Return the (x, y) coordinate for the center point of the cell that contains the specified text.  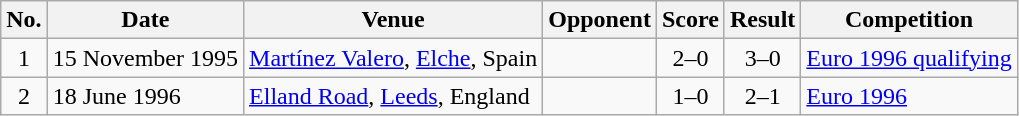
2–0 (690, 58)
1 (24, 58)
Euro 1996 (909, 96)
Euro 1996 qualifying (909, 58)
Opponent (600, 20)
2–1 (762, 96)
Venue (394, 20)
Score (690, 20)
15 November 1995 (145, 58)
Date (145, 20)
1–0 (690, 96)
Competition (909, 20)
Result (762, 20)
Elland Road, Leeds, England (394, 96)
18 June 1996 (145, 96)
No. (24, 20)
Martínez Valero, Elche, Spain (394, 58)
2 (24, 96)
3–0 (762, 58)
